Return [X, Y] of the center of cell containing provided text 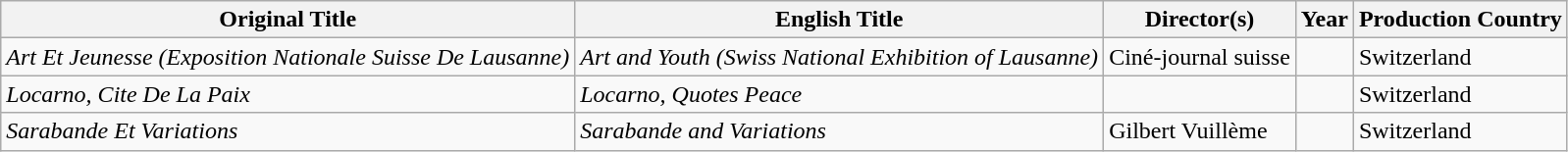
Director(s) [1200, 20]
Locarno, Cite De La Paix [288, 94]
Gilbert Vuillème [1200, 131]
Art Et Jeunesse (Exposition Nationale Suisse De Lausanne) [288, 57]
Year [1325, 20]
English Title [840, 20]
Ciné-journal suisse [1200, 57]
Production Country [1460, 20]
Locarno, Quotes Peace [840, 94]
Art and Youth (Swiss National Exhibition of Lausanne) [840, 57]
Sarabande and Variations [840, 131]
Sarabande Et Variations [288, 131]
Original Title [288, 20]
